Locate the cell with the specified text and output its [x, y] center coordinate. 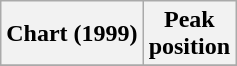
Peakposition [189, 34]
Chart (1999) [72, 34]
